From the cell containing the given text, extract its center point as [X, Y] coordinate. 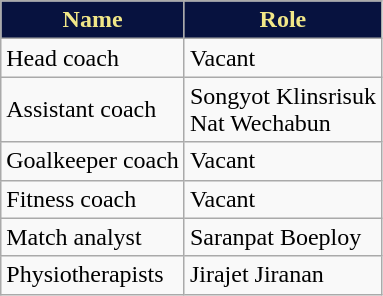
Saranpat Boeploy [282, 237]
Songyot Klinsrisuk Nat Wechabun [282, 110]
Head coach [93, 58]
Role [282, 20]
Match analyst [93, 237]
Fitness coach [93, 199]
Jirajet Jiranan [282, 275]
Goalkeeper coach [93, 161]
Name [93, 20]
Assistant coach [93, 110]
Physiotherapists [93, 275]
